Search for the cell housing the specified text and yield its [X, Y] center coordinate. 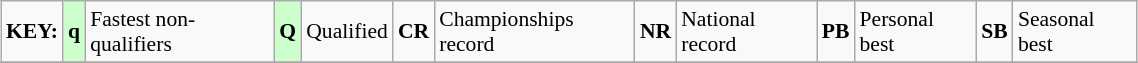
Fastest non-qualifiers [180, 32]
q [74, 32]
Seasonal best [1075, 32]
PB [836, 32]
Qualified [347, 32]
KEY: [32, 32]
National record [746, 32]
CR [414, 32]
Personal best [916, 32]
SB [994, 32]
NR [656, 32]
Championships record [534, 32]
Q [288, 32]
